Determine the (x, y) coordinate at the center of the cell enclosing the given text.  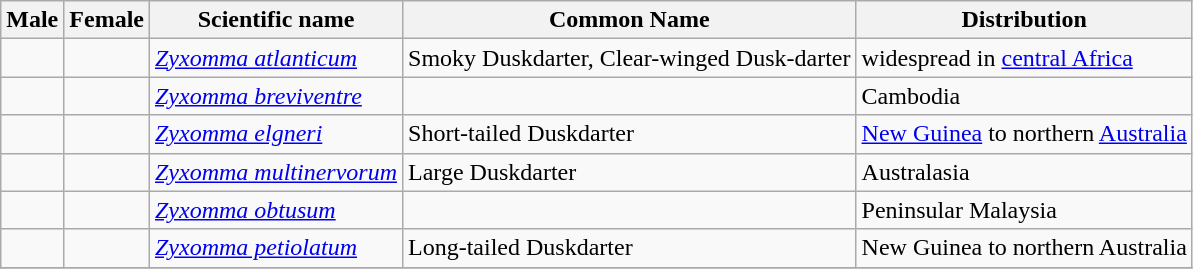
Zyxomma obtusum (276, 210)
Peninsular Malaysia (1024, 210)
Short-tailed Duskdarter (630, 134)
Common Name (630, 20)
Scientific name (276, 20)
Zyxomma breviventre (276, 96)
Smoky Duskdarter, Clear-winged Dusk-darter (630, 58)
Distribution (1024, 20)
Zyxomma elgneri (276, 134)
Zyxomma multinervorum (276, 172)
Cambodia (1024, 96)
widespread in central Africa (1024, 58)
Long-tailed Duskdarter (630, 248)
Large Duskdarter (630, 172)
Zyxomma atlanticum (276, 58)
Zyxomma petiolatum (276, 248)
Australasia (1024, 172)
Female (107, 20)
Male (32, 20)
